For the text-containing cell, return its midpoint in (x, y) coordinate format. 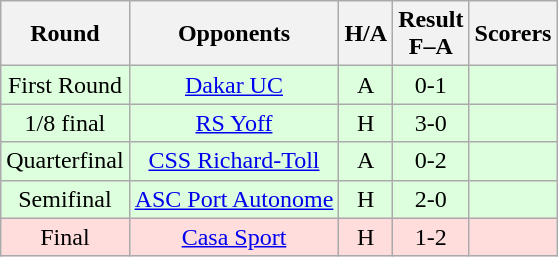
3-0 (431, 123)
Scorers (513, 34)
Opponents (234, 34)
CSS Richard-Toll (234, 161)
1/8 final (65, 123)
ResultF–A (431, 34)
H/A (366, 34)
Dakar UC (234, 85)
First Round (65, 85)
Casa Sport (234, 237)
0-2 (431, 161)
Round (65, 34)
RS Yoff (234, 123)
Final (65, 237)
Quarterfinal (65, 161)
0-1 (431, 85)
ASC Port Autonome (234, 199)
1-2 (431, 237)
Semifinal (65, 199)
2-0 (431, 199)
